Return the [X, Y] coordinate for the center point of the cell that contains the specified text.  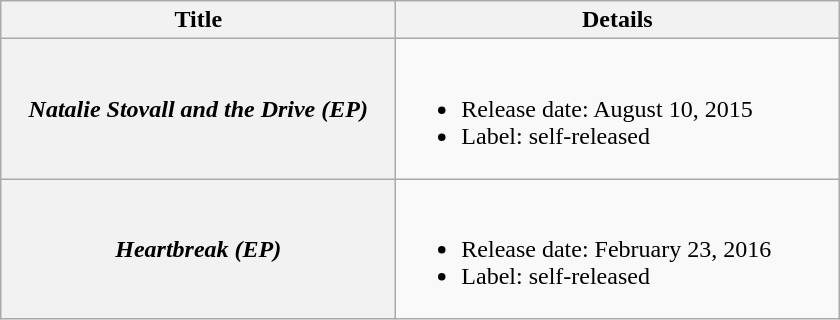
Release date: February 23, 2016Label: self-released [618, 249]
Title [198, 20]
Details [618, 20]
Release date: August 10, 2015Label: self-released [618, 109]
Heartbreak (EP) [198, 249]
Natalie Stovall and the Drive (EP) [198, 109]
